From the cell containing the given text, extract its center point as [X, Y] coordinate. 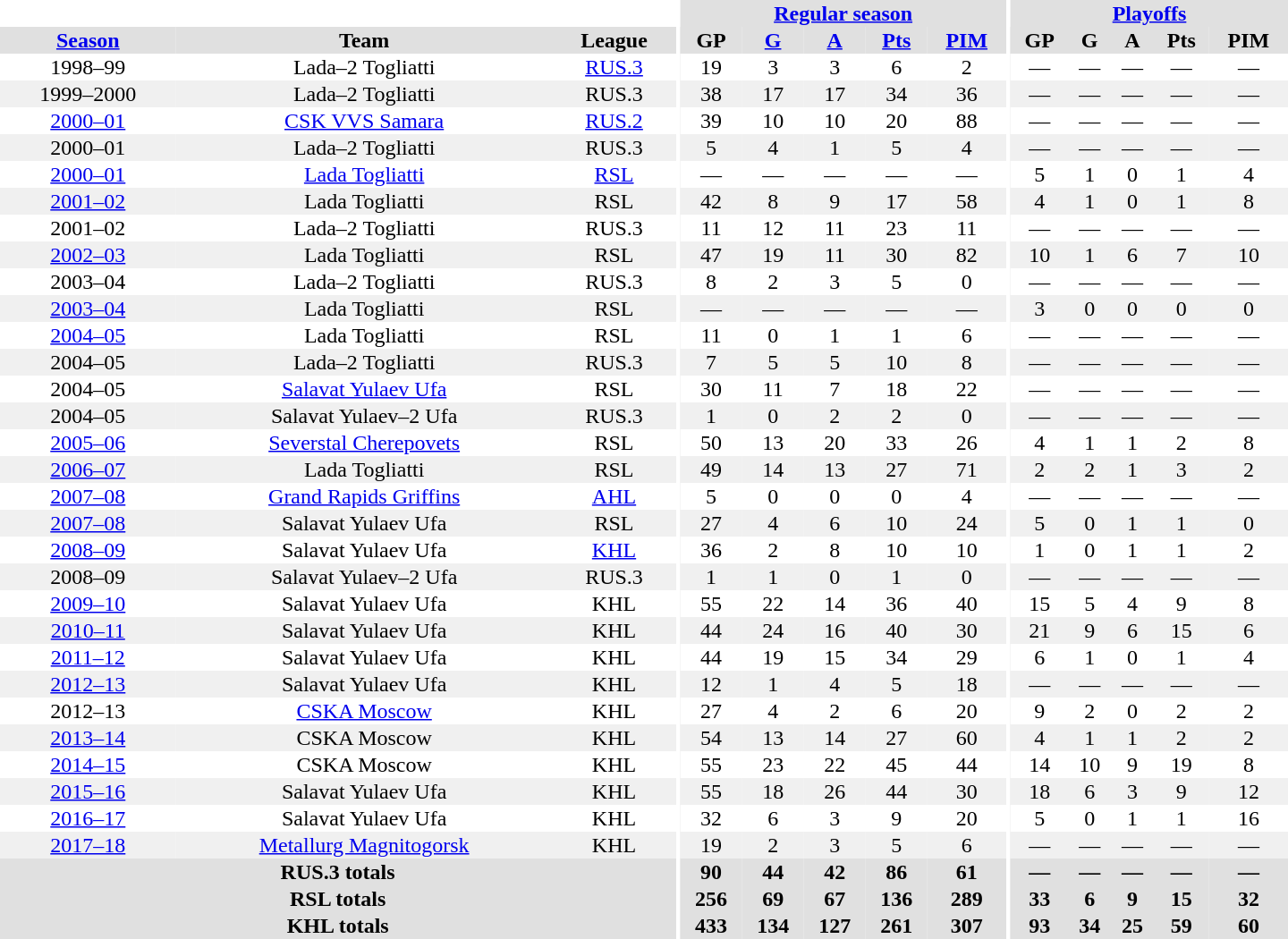
League [614, 40]
38 [712, 94]
25 [1132, 926]
RUS.3 totals [338, 872]
54 [712, 738]
39 [712, 121]
49 [712, 469]
127 [835, 926]
Regular season [843, 13]
58 [967, 201]
2015–16 [88, 791]
47 [712, 255]
2002–03 [88, 255]
50 [712, 443]
2009–10 [88, 604]
90 [712, 872]
61 [967, 872]
2006–07 [88, 469]
67 [835, 899]
RUS.2 [614, 121]
Severstal Cherepovets [365, 443]
59 [1182, 926]
2016–17 [88, 818]
2014–15 [88, 765]
Team [365, 40]
2010–11 [88, 630]
69 [773, 899]
261 [896, 926]
29 [967, 657]
134 [773, 926]
256 [712, 899]
2005–06 [88, 443]
2017–18 [88, 845]
21 [1039, 630]
289 [967, 899]
88 [967, 121]
CSK VVS Samara [365, 121]
2011–12 [88, 657]
Metallurg Magnitogorsk [365, 845]
Grand Rapids Griffins [365, 496]
1998–99 [88, 67]
82 [967, 255]
1999–2000 [88, 94]
Season [88, 40]
45 [896, 765]
RSL totals [338, 899]
433 [712, 926]
KHL totals [338, 926]
2013–14 [88, 738]
93 [1039, 926]
71 [967, 469]
AHL [614, 496]
Playoffs [1149, 13]
86 [896, 872]
307 [967, 926]
136 [896, 899]
